Output the (X, Y) coordinate of the center of the cell containing the given text.  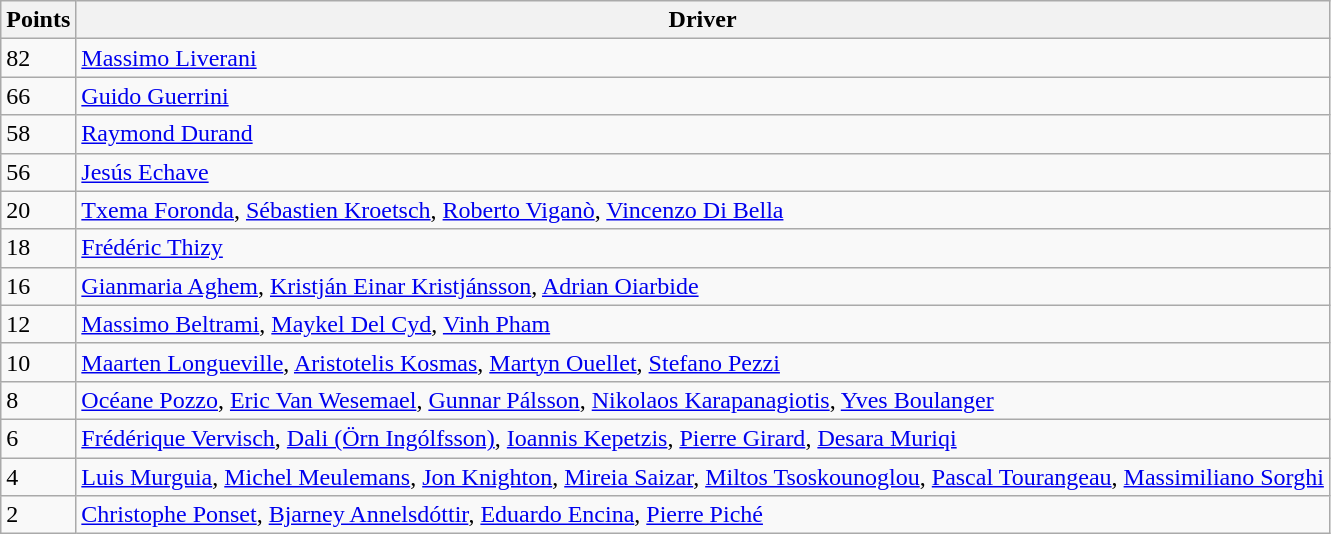
Luis Murguia, Michel Meulemans, Jon Knighton, Mireia Saizar, Miltos Tsoskounoglou, Pascal Tourangeau, Massimiliano Sorghi (703, 477)
Massimo Liverani (703, 58)
Gianmaria Aghem, Kristján Einar Kristjánsson, Adrian Oiarbide (703, 286)
82 (38, 58)
Raymond Durand (703, 134)
Txema Foronda, Sébastien Kroetsch, Roberto Viganò, Vincenzo Di Bella (703, 210)
2 (38, 515)
6 (38, 438)
Océane Pozzo, Eric Van Wesemael, Gunnar Pálsson, Nikolaos Karapanagiotis, Yves Boulanger (703, 400)
Christophe Ponset, Bjarney Annelsdóttir, Eduardo Encina, Pierre Piché (703, 515)
Massimo Beltrami, Maykel Del Cyd, Vinh Pham (703, 324)
Frédéric Thizy (703, 248)
8 (38, 400)
Driver (703, 20)
Jesús Echave (703, 172)
18 (38, 248)
66 (38, 96)
Frédérique Vervisch, Dali (Örn Ingólfsson), Ioannis Kepetzis, Pierre Girard, Desara Muriqi (703, 438)
Points (38, 20)
Guido Guerrini (703, 96)
4 (38, 477)
58 (38, 134)
10 (38, 362)
20 (38, 210)
56 (38, 172)
12 (38, 324)
Maarten Longueville, Aristotelis Kosmas, Martyn Ouellet, Stefano Pezzi (703, 362)
16 (38, 286)
